Extract the [x, y] coordinate from the center of the cell holding the provided text.  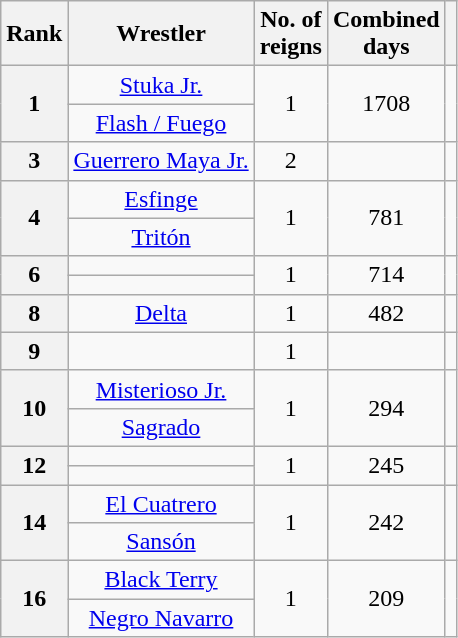
Combineddays [386, 34]
781 [386, 218]
4 [34, 218]
1708 [386, 104]
714 [386, 275]
Sagrado [161, 427]
482 [386, 313]
El Cuatrero [161, 503]
242 [386, 522]
Negro Navarro [161, 618]
10 [34, 408]
Tritón [161, 237]
Misterioso Jr. [161, 389]
16 [34, 599]
Flash / Fuego [161, 123]
14 [34, 522]
Stuka Jr. [161, 85]
245 [386, 465]
12 [34, 465]
Delta [161, 313]
294 [386, 408]
6 [34, 275]
8 [34, 313]
Esfinge [161, 199]
Rank [34, 34]
209 [386, 599]
9 [34, 351]
Wrestler [161, 34]
2 [290, 161]
Sansón [161, 542]
Black Terry [161, 580]
3 [34, 161]
No. ofreigns [290, 34]
Guerrero Maya Jr. [161, 161]
